Determine the [X, Y] coordinate at the center of the cell enclosing the given text.  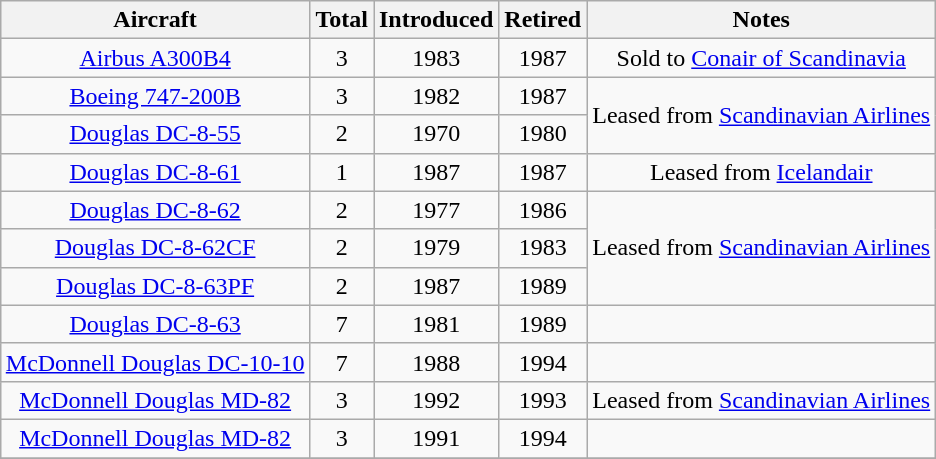
1988 [436, 362]
1980 [543, 134]
Retired [543, 20]
1 [342, 172]
1993 [543, 400]
Leased from Icelandair [762, 172]
1991 [436, 438]
Douglas DC-8-62CF [155, 248]
Aircraft [155, 20]
Douglas DC-8-62 [155, 210]
1977 [436, 210]
Total [342, 20]
Douglas DC-8-63 [155, 324]
Sold to Conair of Scandinavia [762, 58]
1979 [436, 248]
1970 [436, 134]
1992 [436, 400]
Douglas DC-8-61 [155, 172]
Introduced [436, 20]
1986 [543, 210]
Airbus A300B4 [155, 58]
Notes [762, 20]
Boeing 747-200B [155, 96]
1982 [436, 96]
1981 [436, 324]
Douglas DC-8-55 [155, 134]
Douglas DC-8-63PF [155, 286]
McDonnell Douglas DC-10-10 [155, 362]
